Find where the given text appears and provide that cell's center as [x, y] coordinate. 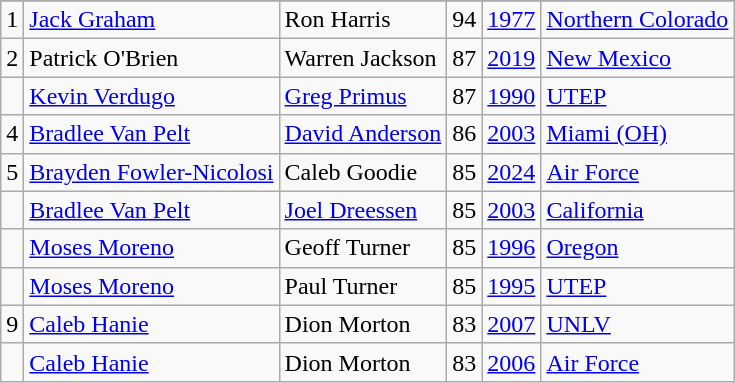
Ron Harris [363, 20]
Caleb Goodie [363, 172]
Patrick O'Brien [152, 58]
1977 [512, 20]
86 [464, 134]
94 [464, 20]
2019 [512, 58]
Miami (OH) [638, 134]
4 [12, 134]
1 [12, 20]
California [638, 210]
Jack Graham [152, 20]
2024 [512, 172]
Joel Dreessen [363, 210]
1995 [512, 286]
David Anderson [363, 134]
2 [12, 58]
2007 [512, 324]
Warren Jackson [363, 58]
New Mexico [638, 58]
Northern Colorado [638, 20]
Brayden Fowler-Nicolosi [152, 172]
Oregon [638, 248]
Kevin Verdugo [152, 96]
Geoff Turner [363, 248]
2006 [512, 362]
1990 [512, 96]
5 [12, 172]
Greg Primus [363, 96]
Paul Turner [363, 286]
UNLV [638, 324]
9 [12, 324]
1996 [512, 248]
